Detect which cell encompasses the target text, then output its [x, y] center coordinate. 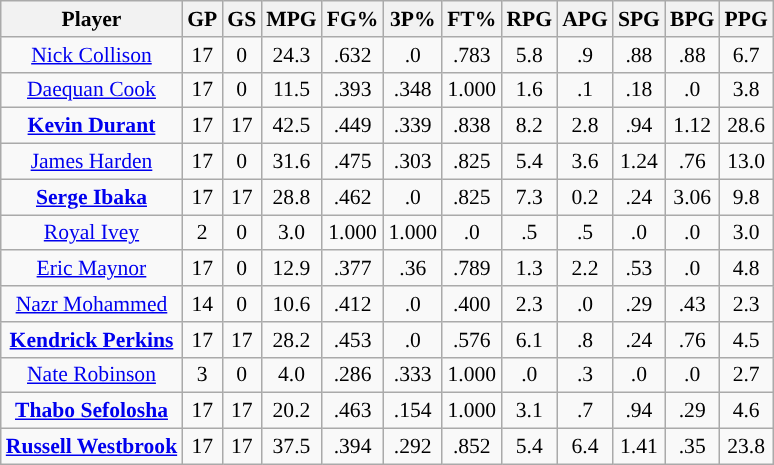
.852 [472, 447]
6.1 [529, 340]
.292 [412, 447]
BPG [692, 19]
28.8 [291, 197]
.9 [585, 55]
.154 [412, 411]
.576 [472, 340]
.36 [412, 269]
2.7 [746, 375]
RPG [529, 19]
.393 [353, 90]
FT% [472, 19]
3P% [412, 19]
APG [585, 19]
.303 [412, 162]
7.3 [529, 197]
MPG [291, 19]
6.7 [746, 55]
37.5 [291, 447]
.7 [585, 411]
.8 [585, 340]
14 [202, 304]
2.2 [585, 269]
9.8 [746, 197]
.453 [353, 340]
3.8 [746, 90]
3 [202, 375]
Eric Maynor [92, 269]
.412 [353, 304]
.462 [353, 197]
Player [92, 19]
Kevin Durant [92, 126]
1.12 [692, 126]
2.8 [585, 126]
Nate Robinson [92, 375]
28.6 [746, 126]
3.06 [692, 197]
10.6 [291, 304]
4.6 [746, 411]
.632 [353, 55]
.789 [472, 269]
6.4 [585, 447]
0.2 [585, 197]
3.1 [529, 411]
.53 [639, 269]
1.6 [529, 90]
.18 [639, 90]
.377 [353, 269]
.463 [353, 411]
4.5 [746, 340]
2 [202, 233]
42.5 [291, 126]
PPG [746, 19]
Russell Westbrook [92, 447]
.286 [353, 375]
.783 [472, 55]
1.3 [529, 269]
Daequan Cook [92, 90]
20.2 [291, 411]
Serge Ibaka [92, 197]
4.0 [291, 375]
.3 [585, 375]
1.24 [639, 162]
.43 [692, 304]
.348 [412, 90]
11.5 [291, 90]
8.2 [529, 126]
.449 [353, 126]
28.2 [291, 340]
31.6 [291, 162]
Nazr Mohammed [92, 304]
Royal Ivey [92, 233]
James Harden [92, 162]
.1 [585, 90]
SPG [639, 19]
.333 [412, 375]
12.9 [291, 269]
GP [202, 19]
Kendrick Perkins [92, 340]
.400 [472, 304]
Thabo Sefolosha [92, 411]
5.8 [529, 55]
GS [242, 19]
Nick Collison [92, 55]
3.6 [585, 162]
24.3 [291, 55]
FG% [353, 19]
.475 [353, 162]
.394 [353, 447]
13.0 [746, 162]
1.41 [639, 447]
23.8 [746, 447]
4.8 [746, 269]
.838 [472, 126]
.339 [412, 126]
.35 [692, 447]
